Provide the [x, y] coordinate of the cell's center where the given text is located.  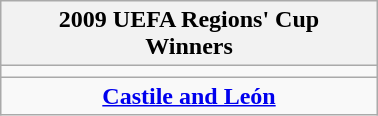
Castile and León [189, 96]
2009 UEFA Regions' CupWinners [189, 34]
